Detect which cell encompasses the target text, then output its [x, y] center coordinate. 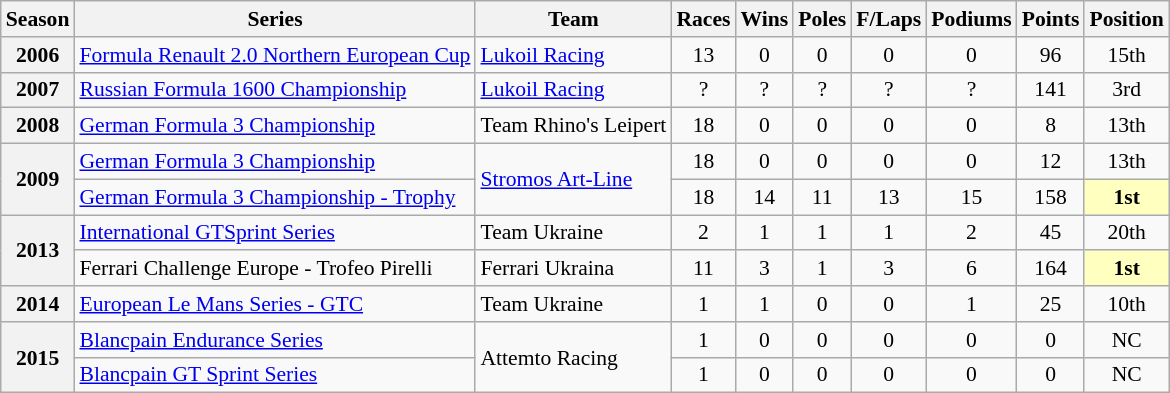
10th [1126, 304]
International GTSprint Series [274, 233]
Blancpain Endurance Series [274, 340]
141 [1051, 90]
Position [1126, 19]
Stromos Art-Line [573, 180]
12 [1051, 162]
Podiums [972, 19]
Series [274, 19]
Season [38, 19]
6 [972, 269]
2015 [38, 358]
Ferrari Ukraina [573, 269]
Russian Formula 1600 Championship [274, 90]
15 [972, 197]
Team [573, 19]
2006 [38, 55]
8 [1051, 126]
96 [1051, 55]
Races [703, 19]
45 [1051, 233]
20th [1126, 233]
Points [1051, 19]
German Formula 3 Championship - Trophy [274, 197]
15th [1126, 55]
2008 [38, 126]
2009 [38, 180]
3rd [1126, 90]
Wins [764, 19]
25 [1051, 304]
164 [1051, 269]
Ferrari Challenge Europe - Trofeo Pirelli [274, 269]
Blancpain GT Sprint Series [274, 375]
2007 [38, 90]
Formula Renault 2.0 Northern European Cup [274, 55]
2014 [38, 304]
2013 [38, 250]
Attemto Racing [573, 358]
European Le Mans Series - GTC [274, 304]
14 [764, 197]
Team Rhino's Leipert [573, 126]
158 [1051, 197]
F/Laps [888, 19]
Poles [822, 19]
